Provide the [x, y] coordinate of the cell's center where the given text is located.  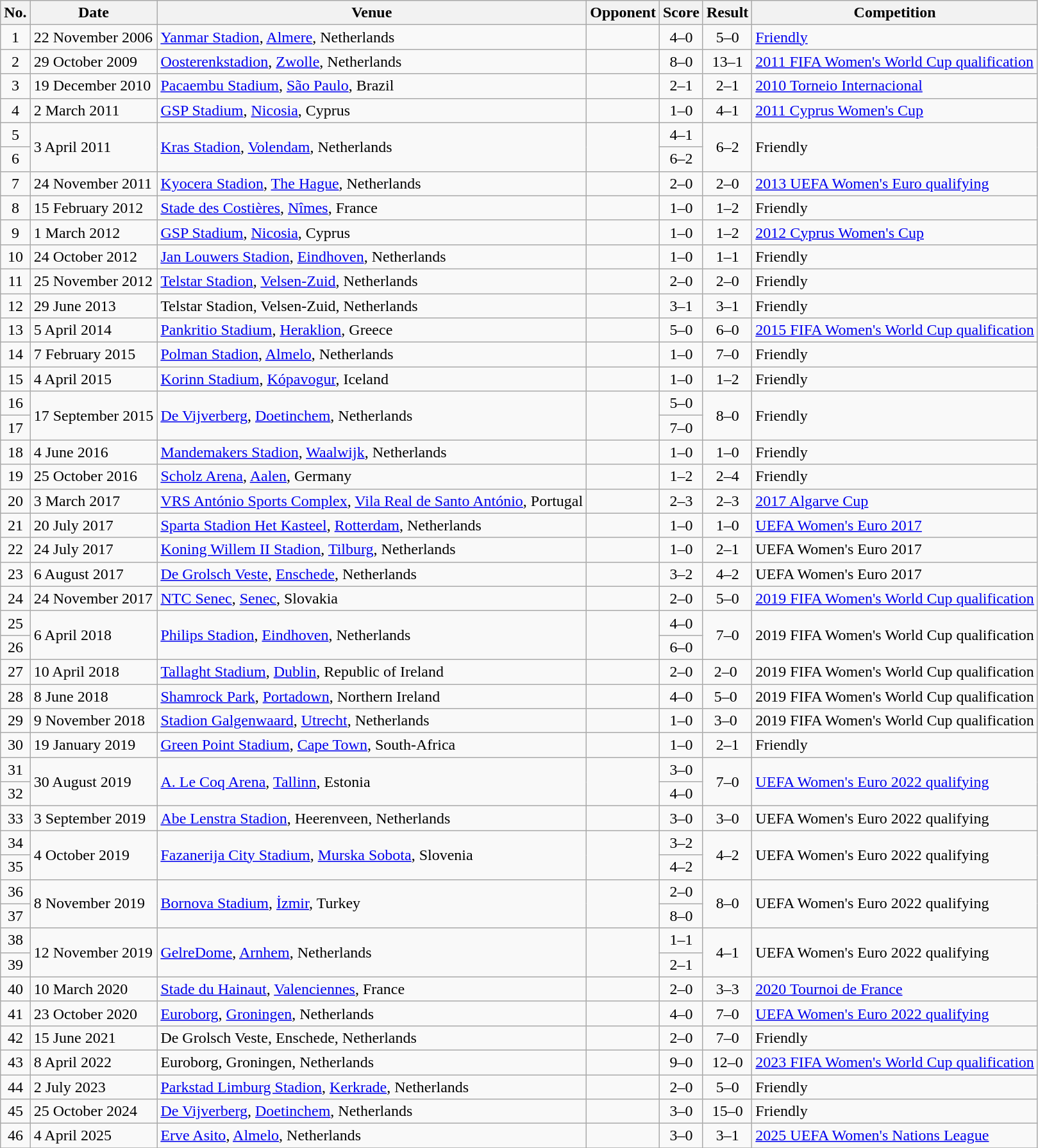
25 October 2024 [94, 1111]
2023 FIFA Women's World Cup qualification [895, 1062]
3 April 2011 [94, 147]
9 [15, 232]
15 [15, 379]
18 [15, 452]
Philips Stadion, Eindhoven, Netherlands [372, 635]
Stade du Hainaut, Valenciennes, France [372, 989]
9–0 [681, 1062]
Bornova Stadium, İzmir, Turkey [372, 904]
4 April 2015 [94, 379]
14 [15, 355]
12 November 2019 [94, 952]
17 [15, 428]
30 [15, 745]
45 [15, 1111]
6 April 2018 [94, 635]
2011 FIFA Women's World Cup qualification [895, 62]
22 November 2006 [94, 37]
11 [15, 281]
6 August 2017 [94, 574]
20 [15, 501]
10 April 2018 [94, 671]
10 March 2020 [94, 989]
29 [15, 721]
Scholz Arena, Aalen, Germany [372, 477]
20 July 2017 [94, 525]
Kyocera Stadion, The Hague, Netherlands [372, 183]
19 January 2019 [94, 745]
46 [15, 1136]
A. Le Coq Arena, Tallinn, Estonia [372, 782]
No. [15, 13]
37 [15, 916]
Polman Stadion, Almelo, Netherlands [372, 355]
36 [15, 891]
13–1 [727, 62]
42 [15, 1038]
41 [15, 1013]
23 October 2020 [94, 1013]
15–0 [727, 1111]
30 August 2019 [94, 782]
24 November 2017 [94, 598]
8 November 2019 [94, 904]
6 [15, 159]
Yanmar Stadion, Almere, Netherlands [372, 37]
25 [15, 623]
12–0 [727, 1062]
2013 UEFA Women's Euro qualifying [895, 183]
2–4 [727, 477]
12 [15, 306]
34 [15, 843]
38 [15, 940]
Jan Louwers Stadion, Eindhoven, Netherlands [372, 257]
27 [15, 671]
26 [15, 647]
Shamrock Park, Portadown, Northern Ireland [372, 696]
21 [15, 525]
Stadion Galgenwaard, Utrecht, Netherlands [372, 721]
Result [727, 13]
25 October 2016 [94, 477]
28 [15, 696]
Green Point Stadium, Cape Town, South-Africa [372, 745]
Sparta Stadion Het Kasteel, Rotterdam, Netherlands [372, 525]
4 April 2025 [94, 1136]
10 [15, 257]
GelreDome, Arnhem, Netherlands [372, 952]
24 July 2017 [94, 550]
31 [15, 770]
5 [15, 135]
Fazanerija City Stadium, Murska Sobota, Slovenia [372, 855]
Abe Lenstra Stadion, Heerenveen, Netherlands [372, 818]
Kras Stadion, Volendam, Netherlands [372, 147]
40 [15, 989]
24 November 2011 [94, 183]
16 [15, 403]
1 March 2012 [94, 232]
3 September 2019 [94, 818]
19 December 2010 [94, 86]
Erve Asito, Almelo, Netherlands [372, 1136]
29 June 2013 [94, 306]
2017 Algarve Cup [895, 501]
4 June 2016 [94, 452]
2 July 2023 [94, 1087]
44 [15, 1087]
3 [15, 86]
NTC Senec, Senec, Slovakia [372, 598]
Opponent [623, 13]
15 June 2021 [94, 1038]
Parkstad Limburg Stadion, Kerkrade, Netherlands [372, 1087]
24 [15, 598]
Oosterenkstadion, Zwolle, Netherlands [372, 62]
25 November 2012 [94, 281]
Tallaght Stadium, Dublin, Republic of Ireland [372, 671]
17 September 2015 [94, 416]
Korinn Stadium, Kópavogur, Iceland [372, 379]
33 [15, 818]
7 February 2015 [94, 355]
Stade des Costières, Nîmes, France [372, 208]
23 [15, 574]
8 April 2022 [94, 1062]
Date [94, 13]
2 [15, 62]
VRS António Sports Complex, Vila Real de Santo António, Portugal [372, 501]
9 November 2018 [94, 721]
32 [15, 794]
Mandemakers Stadion, Waalwijk, Netherlands [372, 452]
2020 Tournoi de France [895, 989]
13 [15, 330]
7 [15, 183]
2010 Torneio Internacional [895, 86]
19 [15, 477]
Koning Willem II Stadion, Tilburg, Netherlands [372, 550]
43 [15, 1062]
8 June 2018 [94, 696]
2015 FIFA Women's World Cup qualification [895, 330]
4 [15, 110]
3 March 2017 [94, 501]
Score [681, 13]
Pankritio Stadium, Heraklion, Greece [372, 330]
29 October 2009 [94, 62]
Venue [372, 13]
8 [15, 208]
3–3 [727, 989]
2 March 2011 [94, 110]
Competition [895, 13]
Pacaembu Stadium, São Paulo, Brazil [372, 86]
2025 UEFA Women's Nations League [895, 1136]
39 [15, 965]
35 [15, 867]
15 February 2012 [94, 208]
24 October 2012 [94, 257]
2011 Cyprus Women's Cup [895, 110]
4 October 2019 [94, 855]
2012 Cyprus Women's Cup [895, 232]
1 [15, 37]
5 April 2014 [94, 330]
22 [15, 550]
